Output the [X, Y] coordinate of the center of the cell containing the given text.  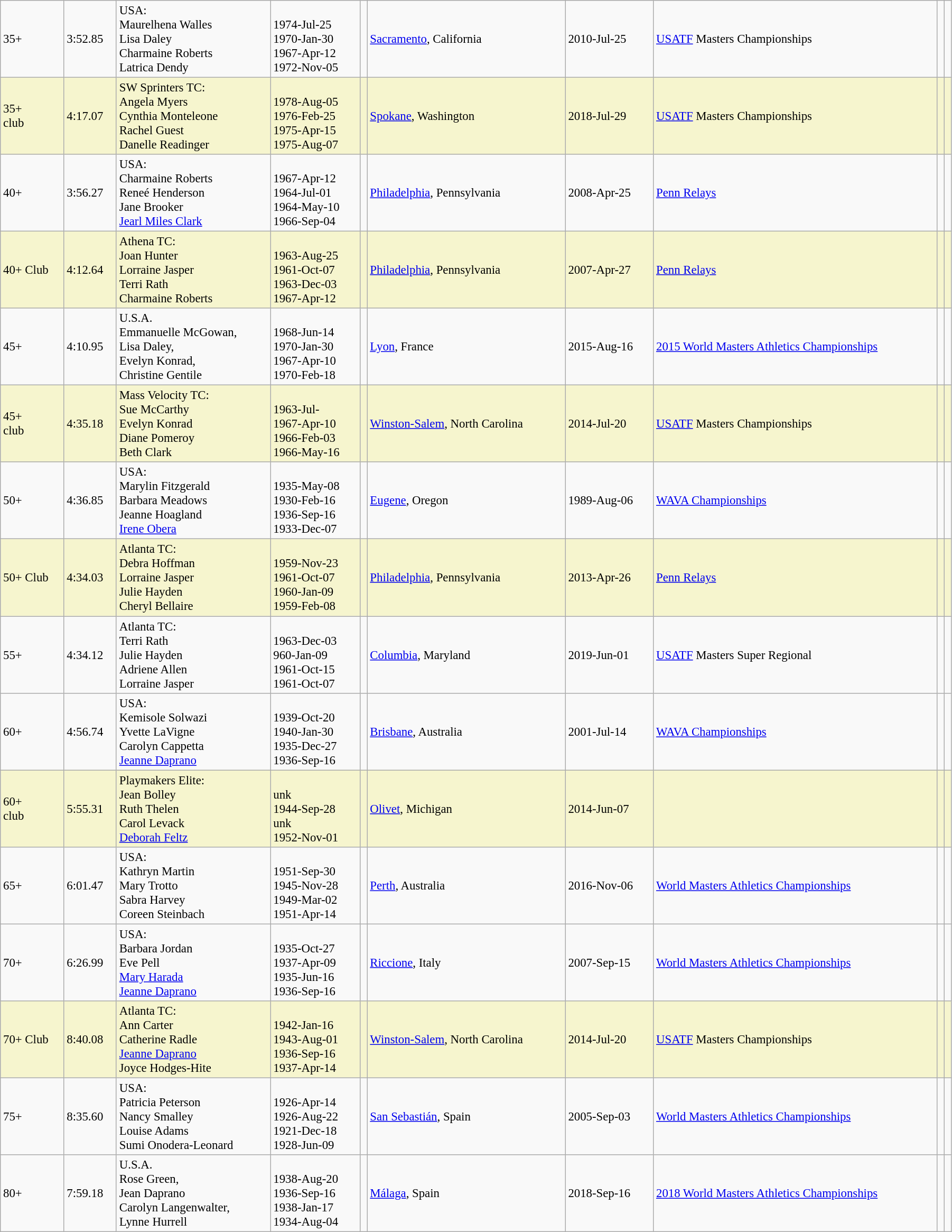
1939-Oct-201940-Jan-301935-Dec-271936-Sep-16 [315, 731]
1974-Jul-251970-Jan-301967-Apr-121972-Nov-05 [315, 39]
1951-Sep-301945-Nov-281949-Mar-021951-Apr-14 [315, 885]
70+ [32, 962]
40+ [32, 193]
2015-Aug-16 [610, 347]
1935-May-081930-Feb-161936-Sep-161933-Dec-07 [315, 501]
Olivet, Michigan [466, 809]
65+ [32, 885]
Málaga, Spain [466, 1193]
2014-Jun-07 [610, 809]
55+ [32, 655]
60+club [32, 809]
Lyon, France [466, 347]
Riccione, Italy [466, 962]
1963-Aug-251961-Oct-071963-Dec-031967-Apr-12 [315, 270]
USA:Charmaine RobertsReneé HendersonJane BrookerJearl Miles Clark [193, 193]
2019-Jun-01 [610, 655]
Playmakers Elite: Jean BolleyRuth ThelenCarol LevackDeborah Feltz [193, 809]
Spokane, Washington [466, 116]
1963-Jul- 1967-Apr-101966-Feb-031966-May-16 [315, 424]
4:36.85 [90, 501]
USA:Marylin FitzgeraldBarbara MeadowsJeanne HoaglandIrene Obera [193, 501]
1978-Aug-051976-Feb-251975-Apr-151975-Aug-07 [315, 116]
U.S.A.Rose Green, Jean Daprano Carolyn Langenwalter, Lynne Hurrell [193, 1193]
2005-Sep-03 [610, 1116]
1989-Aug-06 [610, 501]
60+ [32, 731]
2001-Jul-14 [610, 731]
6:01.47 [90, 885]
1935-Oct-271937-Apr-091935-Jun-161936-Sep-16 [315, 962]
U.S.A.Emmanuelle McGowan, Lisa Daley, Evelyn Konrad, Christine Gentile [193, 347]
1938-Aug-201936-Sep-161938-Jan-171934-Aug-04 [315, 1193]
35+ [32, 39]
40+ Club [32, 270]
USA:Barbara JordanEve PellMary HaradaJeanne Daprano [193, 962]
80+ [32, 1193]
1963-Dec-03960-Jan-091961-Oct-151961-Oct-07 [315, 655]
1942-Jan-161943-Aug-011936-Sep-161937-Apr-14 [315, 1040]
4:17.07 [90, 116]
2018 World Masters Athletics Championships [796, 1193]
USA:Kemisole SolwaziYvette LaVigneCarolyn CappettaJeanne Daprano [193, 731]
50+ Club [32, 578]
Perth, Australia [466, 885]
5:55.31 [90, 809]
6:26.99 [90, 962]
unk1944-Sep-28unk1952-Nov-01 [315, 809]
1926-Apr-141926-Aug-221921-Dec-181928-Jun-09 [315, 1116]
Brisbane, Australia [466, 731]
Athena TC:Joan HunterLorraine JasperTerri RathCharmaine Roberts [193, 270]
USA:Patricia PetersonNancy SmalleyLouise AdamsSumi Onodera-Leonard [193, 1116]
Atlanta TC:Terri RathJulie HaydenAdriene AllenLorraine Jasper [193, 655]
Atlanta TC:Debra HoffmanLorraine JasperJulie HaydenCheryl Bellaire [193, 578]
2016-Nov-06 [610, 885]
4:12.64 [90, 270]
2015 World Masters Athletics Championships [796, 347]
70+ Club [32, 1040]
4:35.18 [90, 424]
USATF Masters Super Regional [796, 655]
2018-Jul-29 [610, 116]
USA:Kathryn MartinMary TrottoSabra HarveyCoreen Steinbach [193, 885]
USA:Maurelhena WallesLisa DaleyCharmaine RobertsLatrica Dendy [193, 39]
75+ [32, 1116]
8:40.08 [90, 1040]
2018-Sep-16 [610, 1193]
4:56.74 [90, 731]
San Sebastián, Spain [466, 1116]
45+club [32, 424]
7:59.18 [90, 1193]
4:34.12 [90, 655]
4:34.03 [90, 578]
2010-Jul-25 [610, 39]
Sacramento, California [466, 39]
Atlanta TC:Ann CarterCatherine RadleJeanne DapranoJoyce Hodges-Hite [193, 1040]
SW Sprinters TC:Angela MyersCynthia MonteleoneRachel GuestDanelle Readinger [193, 116]
1968-Jun-141970-Jan-301967-Apr-101970-Feb-18 [315, 347]
35+club [32, 116]
50+ [32, 501]
45+ [32, 347]
2013-Apr-26 [610, 578]
3:52.85 [90, 39]
Eugene, Oregon [466, 501]
8:35.60 [90, 1116]
4:10.95 [90, 347]
1967-Apr-121964-Jul-011964-May-101966-Sep-04 [315, 193]
Columbia, Maryland [466, 655]
1959-Nov-231961-Oct-071960-Jan-091959-Feb-08 [315, 578]
Mass Velocity TC:Sue McCarthyEvelyn KonradDiane PomeroyBeth Clark [193, 424]
2007-Sep-15 [610, 962]
2007-Apr-27 [610, 270]
3:56.27 [90, 193]
2008-Apr-25 [610, 193]
